Pinpoint the cell where the given text exists, returning its [x, y] midpoint coordinate. 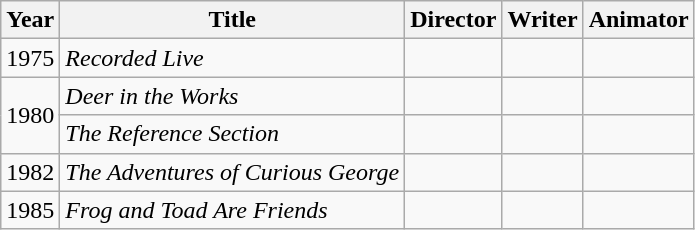
Title [232, 20]
Frog and Toad Are Friends [232, 210]
1982 [30, 172]
1980 [30, 115]
The Adventures of Curious George [232, 172]
Writer [542, 20]
Year [30, 20]
1985 [30, 210]
1975 [30, 58]
Director [454, 20]
Recorded Live [232, 58]
The Reference Section [232, 134]
Deer in the Works [232, 96]
Animator [638, 20]
